Identify which cell holds the provided text, then report its (x, y) central coordinate. 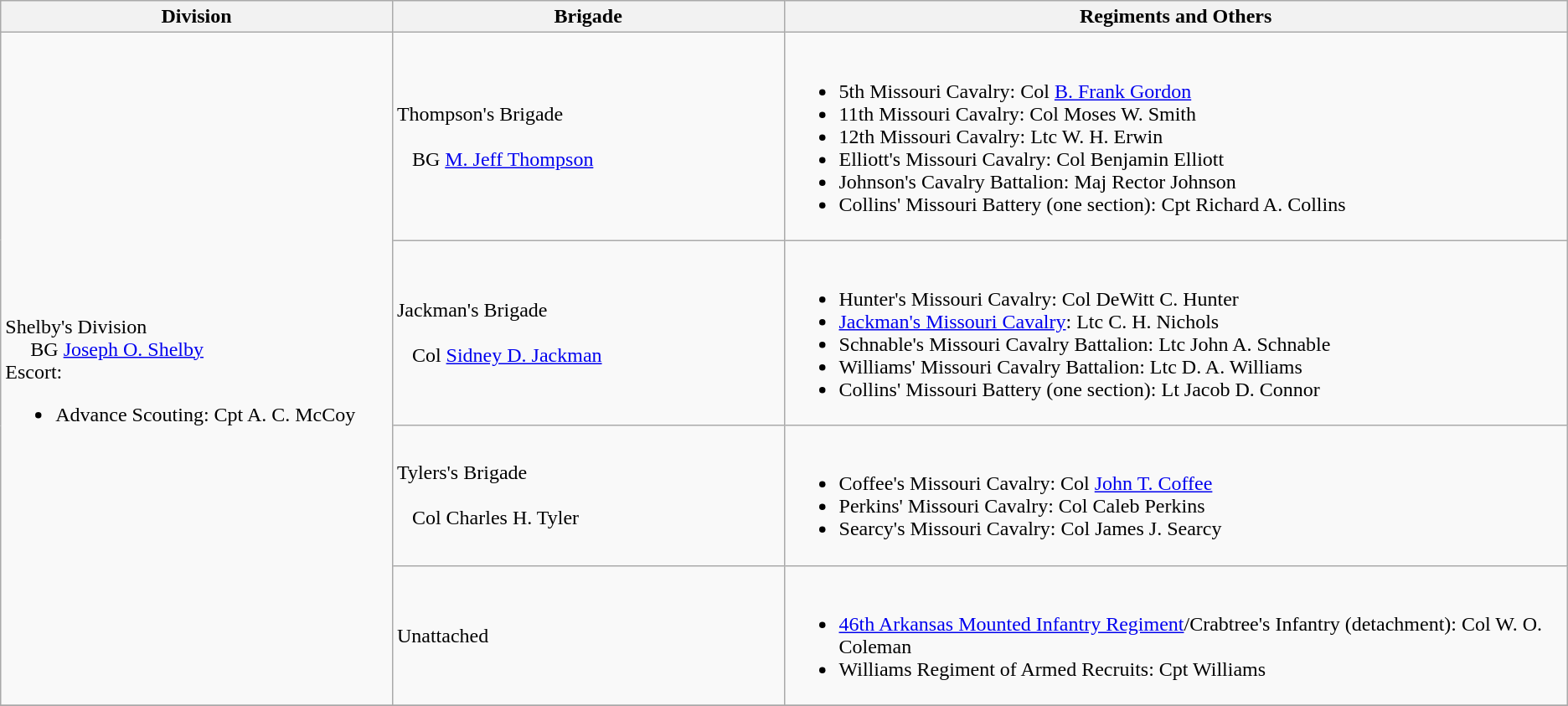
Shelby's Division BG Joseph O. Shelby Escort:Advance Scouting: Cpt A. C. McCoy (197, 368)
Regiments and Others (1176, 17)
Jackman's Brigade Col Sidney D. Jackman (588, 333)
Unattached (588, 635)
Thompson's Brigade BG M. Jeff Thompson (588, 137)
Coffee's Missouri Cavalry: Col John T. CoffeePerkins' Missouri Cavalry: Col Caleb PerkinsSearcy's Missouri Cavalry: Col James J. Searcy (1176, 496)
Tylers's Brigade Col Charles H. Tyler (588, 496)
Brigade (588, 17)
46th Arkansas Mounted Infantry Regiment/Crabtree's Infantry (detachment): Col W. O. ColemanWilliams Regiment of Armed Recruits: Cpt Williams (1176, 635)
Division (197, 17)
